Identify which cell holds the provided text, then report its (x, y) central coordinate. 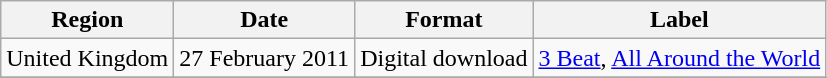
Label (680, 20)
United Kingdom (88, 58)
27 February 2011 (264, 58)
3 Beat, All Around the World (680, 58)
Region (88, 20)
Digital download (444, 58)
Format (444, 20)
Date (264, 20)
